Capture the cell that displays the provided text and extract its (X, Y) central coordinate. 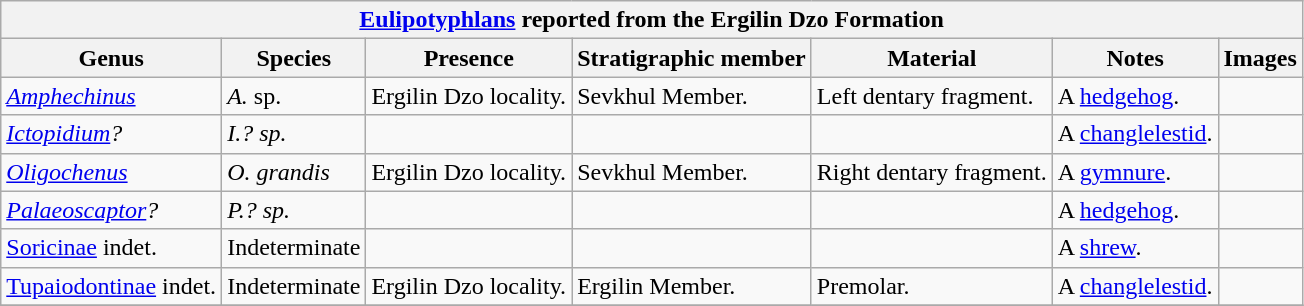
Soricinae indet. (112, 248)
A shrew. (1135, 248)
Left dentary fragment. (932, 96)
Amphechinus (112, 96)
Stratigraphic member (692, 58)
Ergilin Member. (692, 286)
Presence (469, 58)
Oligochenus (112, 172)
Palaeoscaptor? (112, 210)
I.? sp. (294, 134)
Premolar. (932, 286)
O. grandis (294, 172)
Notes (1135, 58)
Material (932, 58)
Species (294, 58)
A. sp. (294, 96)
Eulipotyphlans reported from the Ergilin Dzo Formation (652, 20)
Ictopidium? (112, 134)
A gymnure. (1135, 172)
Genus (112, 58)
Images (1260, 58)
Right dentary fragment. (932, 172)
Tupaiodontinae indet. (112, 286)
P.? sp. (294, 210)
